Detect which cell encompasses the target text, then output its [X, Y] center coordinate. 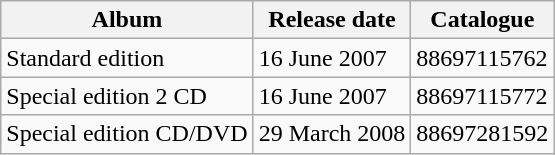
Album [127, 20]
29 March 2008 [332, 134]
Release date [332, 20]
Special edition CD/DVD [127, 134]
Catalogue [482, 20]
88697281592 [482, 134]
88697115762 [482, 58]
Standard edition [127, 58]
88697115772 [482, 96]
Special edition 2 CD [127, 96]
